Scan for the cell matching the given text and deliver its (X, Y) coordinate at center. 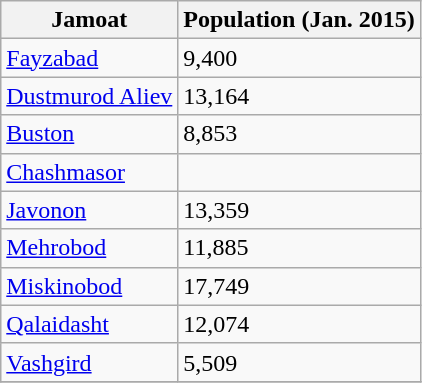
Mehrobod (90, 248)
Buston (90, 134)
13,164 (299, 96)
17,749 (299, 286)
Miskinobod (90, 286)
13,359 (299, 210)
11,885 (299, 248)
Vashgird (90, 362)
Fayzabad (90, 58)
Javonon (90, 210)
Qalaidasht (90, 324)
Dustmurod Aliev (90, 96)
9,400 (299, 58)
8,853 (299, 134)
Chashmasor (90, 172)
Population (Jan. 2015) (299, 20)
5,509 (299, 362)
Jamoat (90, 20)
12,074 (299, 324)
